Locate the cell with the specified text and output its (x, y) center coordinate. 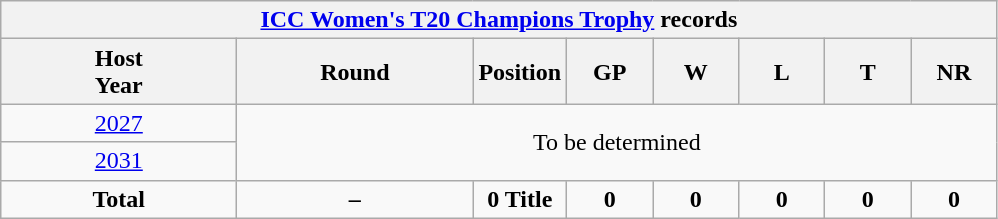
0 Title (520, 199)
HostYear (119, 72)
ICC Women's T20 Champions Trophy records (499, 20)
To be determined (617, 142)
2031 (119, 161)
– (355, 199)
T (868, 72)
L (782, 72)
Total (119, 199)
2027 (119, 123)
GP (610, 72)
Position (520, 72)
W (696, 72)
Round (355, 72)
NR (954, 72)
